Extract the (x, y) coordinate from the center of the cell holding the provided text.  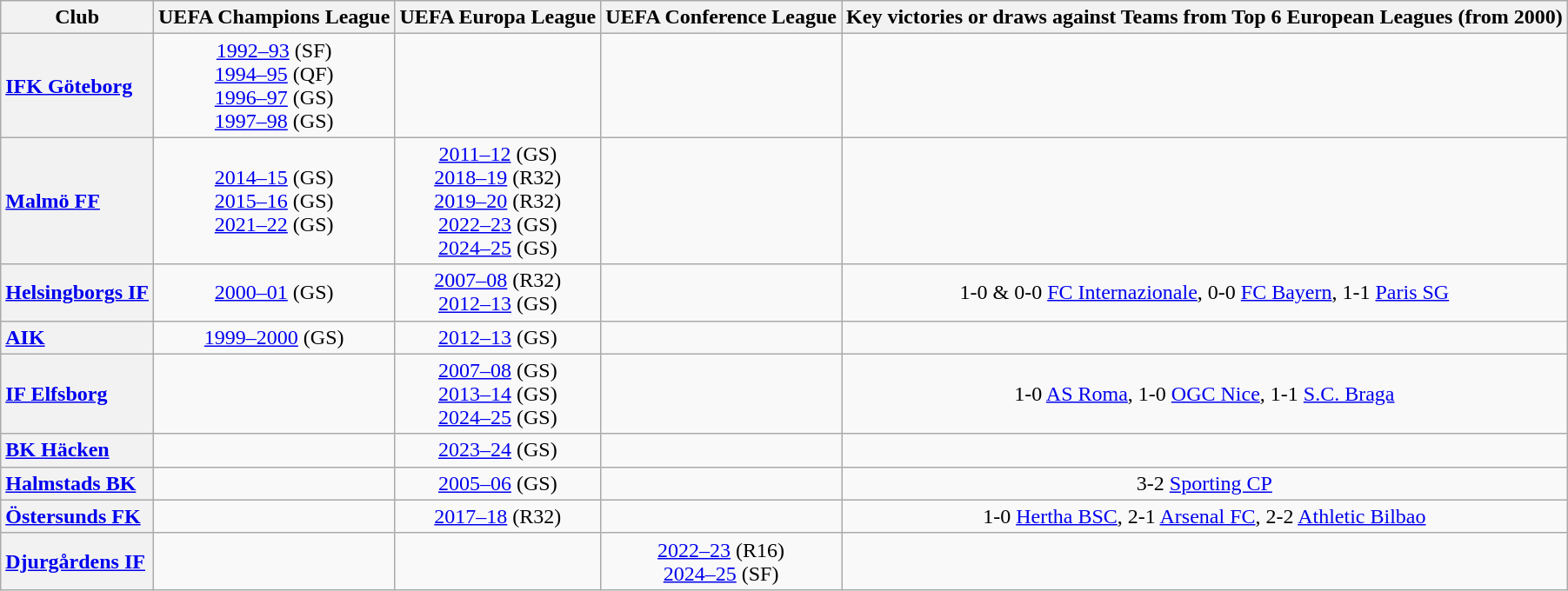
Östersunds FK (77, 516)
3-2 Sporting CP (1205, 483)
2014–15 (GS) 2015–16 (GS) 2021–22 (GS) (275, 201)
2005–06 (GS) (497, 483)
BK Häcken (77, 450)
UEFA Europa League (497, 17)
AIK (77, 337)
2007–08 (R32) 2012–13 (GS) (497, 292)
1-0 AS Roma, 1-0 OGC Nice, 1-1 S.C. Braga (1205, 394)
2023–24 (GS) (497, 450)
Key victories or draws against Teams from Top 6 European Leagues (from 2000) (1205, 17)
Helsingborgs IF (77, 292)
Malmö FF (77, 201)
2011–12 (GS)2018–19 (R32) 2019–20 (R32) 2022–23 (GS)2024–25 (GS) (497, 201)
1-0 Hertha BSC, 2-1 Arsenal FC, 2-2 Athletic Bilbao (1205, 516)
UEFA Champions League (275, 17)
IFK Göteborg (77, 85)
1992–93 (SF)1994–95 (QF)1996–97 (GS)1997–98 (GS) (275, 85)
UEFA Conference League (722, 17)
IF Elfsborg (77, 394)
2012–13 (GS) (497, 337)
Club (77, 17)
2000–01 (GS) (275, 292)
2017–18 (R32) (497, 516)
1-0 & 0-0 FC Internazionale, 0-0 FC Bayern, 1-1 Paris SG (1205, 292)
Djurgårdens IF (77, 561)
2022–23 (R16) 2024–25 (SF) (722, 561)
2007–08 (GS) 2013–14 (GS)2024–25 (GS) (497, 394)
1999–2000 (GS) (275, 337)
Halmstads BK (77, 483)
